Return the [X, Y] coordinate for the center point of the cell that contains the specified text.  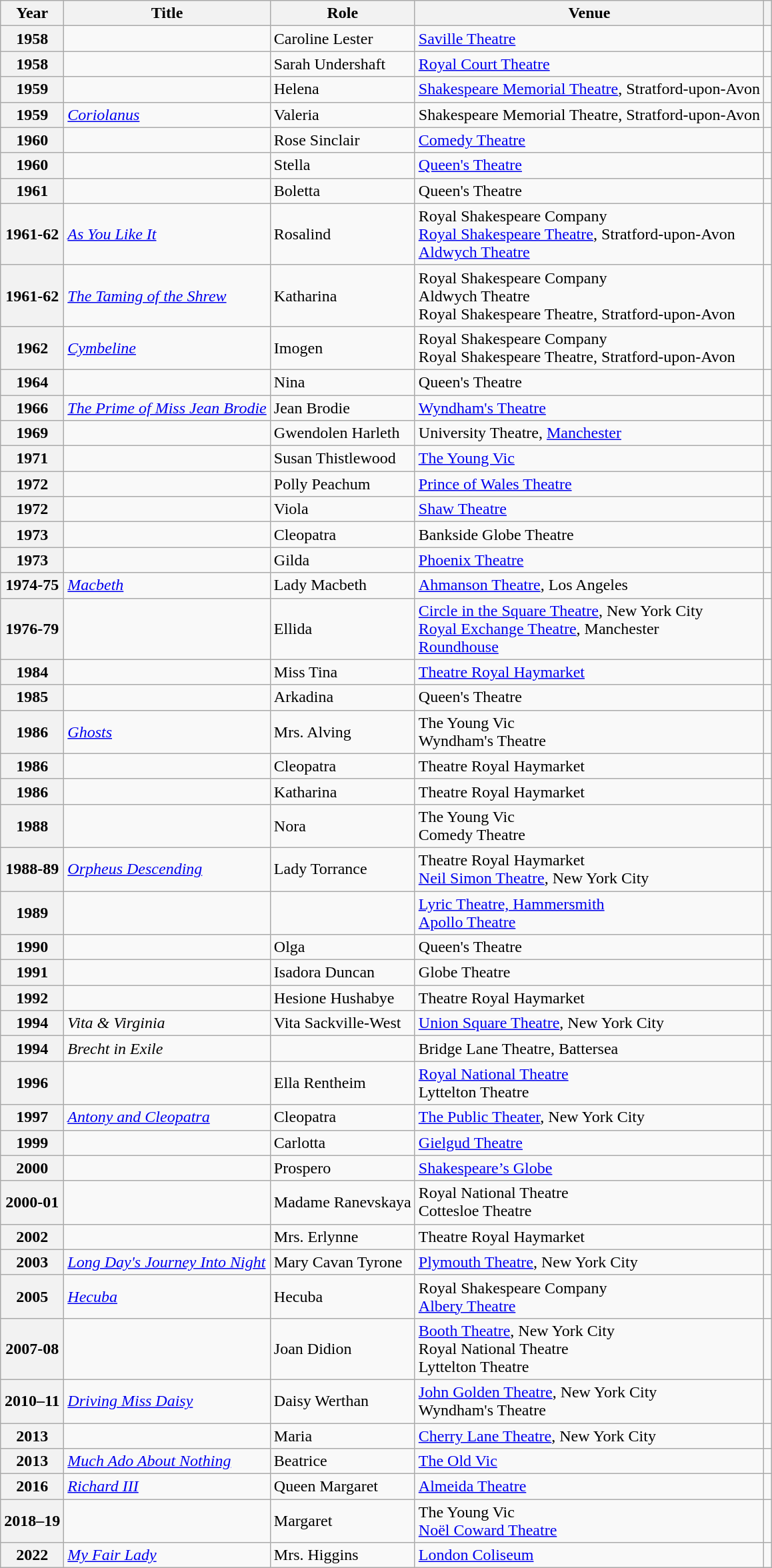
Union Square Theatre, New York City [589, 1023]
Valeria [343, 115]
2002 [32, 1237]
Helena [343, 89]
2003 [32, 1262]
Phoenix Theatre [589, 560]
Orpheus Descending [167, 869]
Title [167, 13]
2018–19 [32, 1521]
Mrs. Higgins [343, 1555]
Rosalind [343, 234]
2000 [32, 1168]
Lady Macbeth [343, 585]
Antony and Cleopatra [167, 1117]
1966 [32, 407]
1990 [32, 947]
2007-08 [32, 1349]
Royal Court Theatre [589, 64]
1962 [32, 348]
Stella [343, 165]
Royal National TheatreCottesloe Theatre [589, 1203]
Caroline Lester [343, 39]
Hesione Hushabye [343, 998]
Miss Tina [343, 672]
Maria [343, 1435]
1971 [32, 459]
Rose Sinclair [343, 140]
Driving Miss Daisy [167, 1401]
2022 [32, 1555]
Plymouth Theatre, New York City [589, 1262]
Margaret [343, 1521]
Royal National TheatreLyttelton Theatre [589, 1083]
Brecht in Exile [167, 1049]
Queen Margaret [343, 1487]
Royal Shakespeare CompanyAldwych TheatreRoyal Shakespeare Theatre, Stratford-upon-Avon [589, 295]
Comedy Theatre [589, 140]
Theatre Royal HaymarketNeil Simon Theatre, New York City [589, 869]
2000-01 [32, 1203]
Year [32, 13]
1961 [32, 191]
The Young VicNoël Coward Theatre [589, 1521]
Ghosts [167, 732]
1996 [32, 1083]
Venue [589, 13]
1991 [32, 973]
Nina [343, 382]
1976-79 [32, 629]
Vita Sackville-West [343, 1023]
Cherry Lane Theatre, New York City [589, 1435]
Daisy Werthan [343, 1401]
The Prime of Miss Jean Brodie [167, 407]
London Coliseum [589, 1555]
2005 [32, 1296]
Bridge Lane Theatre, Battersea [589, 1049]
Ella Rentheim [343, 1083]
Saville Theatre [589, 39]
Imogen [343, 348]
My Fair Lady [167, 1555]
Booth Theatre, New York CityRoyal National TheatreLyttelton Theatre [589, 1349]
1969 [32, 433]
Bankside Globe Theatre [589, 535]
Arkadina [343, 697]
Isadora Duncan [343, 973]
Shaw Theatre [589, 509]
1988-89 [32, 869]
The Young Vic [589, 459]
Lady Torrance [343, 869]
Prince of Wales Theatre [589, 484]
1992 [32, 998]
Ellida [343, 629]
Prospero [343, 1168]
Susan Thistlewood [343, 459]
Mrs. Erlynne [343, 1237]
Shakespeare’s Globe [589, 1168]
Madame Ranevskaya [343, 1203]
2016 [32, 1487]
Sarah Undershaft [343, 64]
Olga [343, 947]
Almeida Theatre [589, 1487]
Polly Peachum [343, 484]
1999 [32, 1143]
The Public Theater, New York City [589, 1117]
Ahmanson Theatre, Los Angeles [589, 585]
1988 [32, 825]
Richard III [167, 1487]
Cymbeline [167, 348]
Role [343, 13]
Long Day's Journey Into Night [167, 1262]
Lyric Theatre, HammersmithApollo Theatre [589, 912]
1985 [32, 697]
University Theatre, Manchester [589, 433]
Nora [343, 825]
1989 [32, 912]
Globe Theatre [589, 973]
Royal Shakespeare CompanyAlbery Theatre [589, 1296]
Viola [343, 509]
Jean Brodie [343, 407]
Gwendolen Harleth [343, 433]
Boletta [343, 191]
Gielgud Theatre [589, 1143]
The Young VicComedy Theatre [589, 825]
As You Like It [167, 234]
John Golden Theatre, New York CityWyndham's Theatre [589, 1401]
1974-75 [32, 585]
Macbeth [167, 585]
Gilda [343, 560]
Much Ado About Nothing [167, 1461]
Mrs. Alving [343, 732]
Royal Shakespeare CompanyRoyal Shakespeare Theatre, Stratford-upon-AvonAldwych Theatre [589, 234]
The Taming of the Shrew [167, 295]
The Old Vic [589, 1461]
Carlotta [343, 1143]
Wyndham's Theatre [589, 407]
The Young VicWyndham's Theatre [589, 732]
Coriolanus [167, 115]
Royal Shakespeare CompanyRoyal Shakespeare Theatre, Stratford-upon-Avon [589, 348]
1997 [32, 1117]
1964 [32, 382]
Mary Cavan Tyrone [343, 1262]
Circle in the Square Theatre, New York CityRoyal Exchange Theatre, ManchesterRoundhouse [589, 629]
2010–11 [32, 1401]
1984 [32, 672]
Joan Didion [343, 1349]
Vita & Virginia [167, 1023]
Beatrice [343, 1461]
